From the cell containing the given text, extract its center point as [X, Y] coordinate. 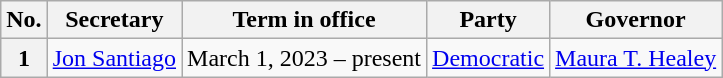
Party [488, 20]
Governor [636, 20]
Secretary [114, 20]
1 [24, 58]
Term in office [304, 20]
No. [24, 20]
March 1, 2023 – present [304, 58]
Maura T. Healey [636, 58]
Democratic [488, 58]
Jon Santiago [114, 58]
